Search for the cell housing the specified text and yield its [X, Y] center coordinate. 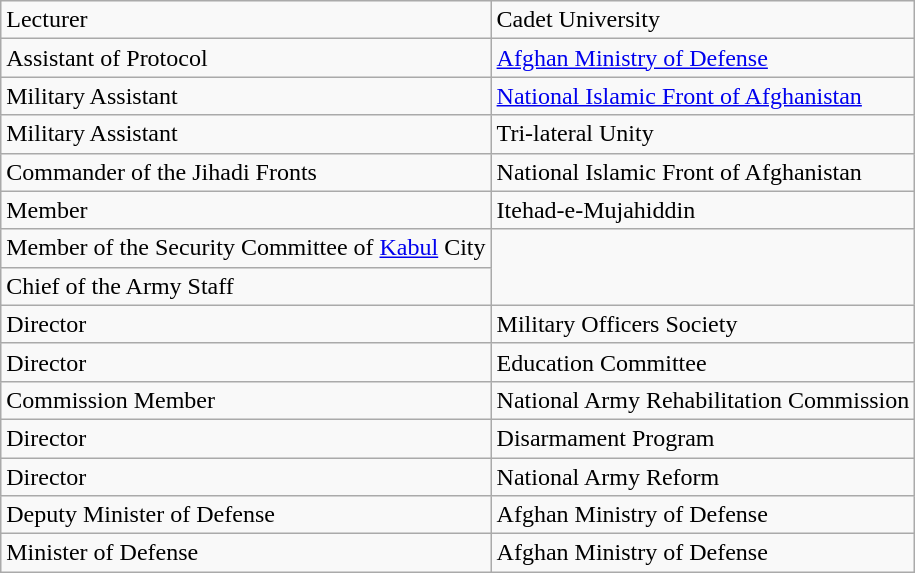
Commission Member [246, 400]
Military Officers Society [703, 324]
National Army Reform [703, 477]
Assistant of Protocol [246, 58]
Member [246, 210]
Tri-lateral Unity [703, 134]
Disarmament Program [703, 438]
Lecturer [246, 20]
Minister of Defense [246, 553]
Chief of the Army Staff [246, 286]
Member of the Security Committee of Kabul City [246, 248]
Commander of the Jihadi Fronts [246, 172]
Education Committee [703, 362]
Deputy Minister of Defense [246, 515]
National Army Rehabilitation Commission [703, 400]
Cadet University [703, 20]
Itehad-e-Mujahiddin [703, 210]
